Return (x, y) of the center of cell containing provided text 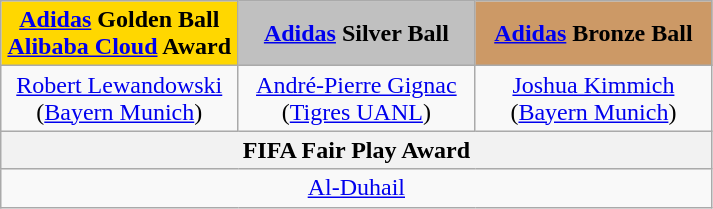
Robert Lewandowski(Bayern Munich) (120, 98)
Joshua Kimmich(Bayern Munich) (594, 98)
André-Pierre Gignac(Tigres UANL) (356, 98)
Adidas Silver Ball (356, 34)
Adidas Bronze Ball (594, 34)
Al-Duhail (356, 188)
Adidas Golden BallAlibaba Cloud Award (120, 34)
FIFA Fair Play Award (356, 150)
